Identify which cell holds the provided text, then report its [x, y] central coordinate. 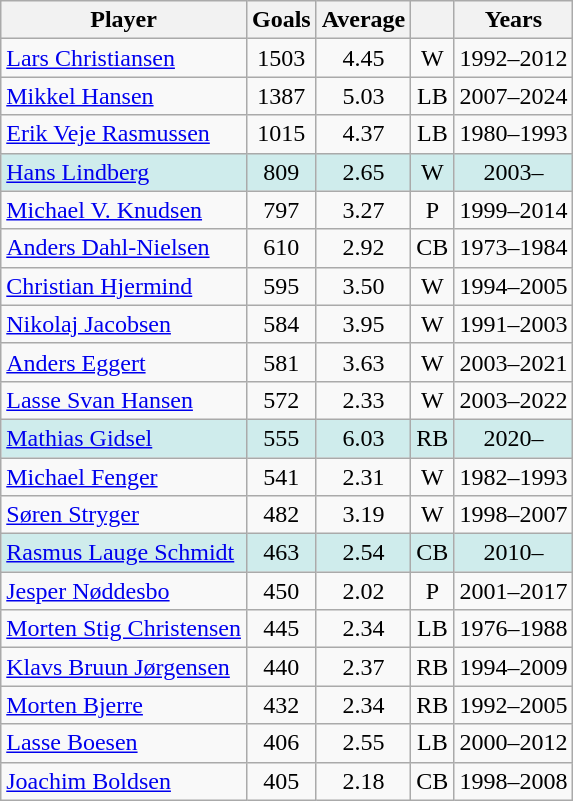
595 [281, 286]
2.02 [364, 591]
3.50 [364, 286]
Anders Eggert [124, 362]
Anders Dahl-Nielsen [124, 248]
2000–2012 [514, 743]
2.65 [364, 172]
Erik Veje Rasmussen [124, 134]
Christian Hjermind [124, 286]
Player [124, 20]
Morten Bjerre [124, 705]
463 [281, 553]
1503 [281, 58]
797 [281, 210]
Joachim Boldsen [124, 781]
4.45 [364, 58]
3.63 [364, 362]
Lasse Svan Hansen [124, 400]
2001–2017 [514, 591]
1998–2008 [514, 781]
406 [281, 743]
2003–2021 [514, 362]
Nikolaj Jacobsen [124, 324]
1387 [281, 96]
572 [281, 400]
2.33 [364, 400]
541 [281, 477]
445 [281, 629]
1992–2005 [514, 705]
3.27 [364, 210]
Mathias Gidsel [124, 438]
1982–1993 [514, 477]
1994–2005 [514, 286]
1015 [281, 134]
1991–2003 [514, 324]
2003–2022 [514, 400]
Michael V. Knudsen [124, 210]
Mikkel Hansen [124, 96]
482 [281, 515]
4.37 [364, 134]
Goals [281, 20]
Michael Fenger [124, 477]
Klavs Bruun Jørgensen [124, 667]
581 [281, 362]
2.55 [364, 743]
2.54 [364, 553]
Rasmus Lauge Schmidt [124, 553]
440 [281, 667]
809 [281, 172]
1999–2014 [514, 210]
Lasse Boesen [124, 743]
2003– [514, 172]
Søren Stryger [124, 515]
2.18 [364, 781]
Morten Stig Christensen [124, 629]
2.92 [364, 248]
1998–2007 [514, 515]
2.31 [364, 477]
2.37 [364, 667]
584 [281, 324]
1980–1993 [514, 134]
2007–2024 [514, 96]
Hans Lindberg [124, 172]
1992–2012 [514, 58]
1994–2009 [514, 667]
610 [281, 248]
555 [281, 438]
1976–1988 [514, 629]
3.95 [364, 324]
450 [281, 591]
Lars Christiansen [124, 58]
5.03 [364, 96]
405 [281, 781]
Average [364, 20]
1973–1984 [514, 248]
3.19 [364, 515]
6.03 [364, 438]
2020– [514, 438]
Years [514, 20]
2010– [514, 553]
Jesper Nøddesbo [124, 591]
432 [281, 705]
